Extract the [X, Y] coordinate from the center of the cell holding the provided text.  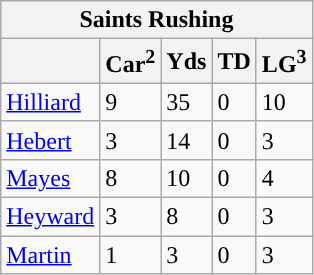
Yds [186, 62]
35 [186, 102]
4 [284, 178]
Hilliard [50, 102]
Martin [50, 255]
Heyward [50, 217]
Saints Rushing [156, 20]
14 [186, 140]
Hebert [50, 140]
Car2 [130, 62]
9 [130, 102]
1 [130, 255]
Mayes [50, 178]
TD [234, 62]
LG3 [284, 62]
